Determine the [x, y] coordinate at the center of the cell enclosing the given text.  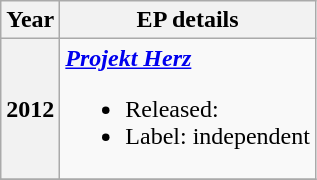
2012 [30, 109]
Projekt HerzReleased: Label: independent [188, 109]
Year [30, 20]
EP details [188, 20]
